Return [x, y] of the center of cell containing provided text 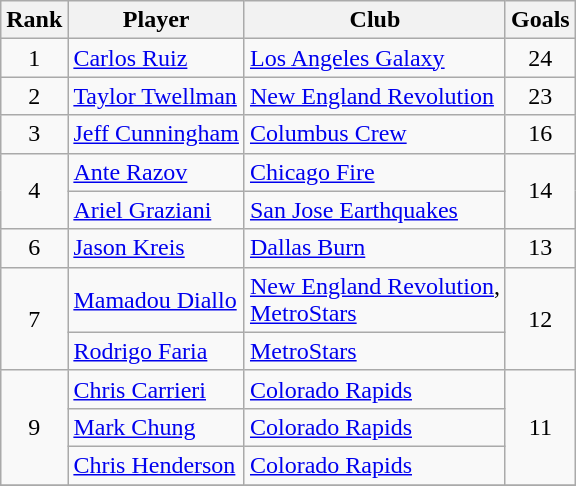
9 [34, 427]
11 [540, 427]
Taylor Twellman [156, 96]
MetroStars [374, 351]
Rodrigo Faria [156, 351]
Chris Henderson [156, 465]
Mamadou Diallo [156, 300]
Chris Carrieri [156, 389]
Jason Kreis [156, 248]
Ante Razov [156, 172]
23 [540, 96]
Dallas Burn [374, 248]
Jeff Cunningham [156, 134]
12 [540, 318]
Chicago Fire [374, 172]
Rank [34, 20]
24 [540, 58]
2 [34, 96]
Los Angeles Galaxy [374, 58]
16 [540, 134]
New England Revolution [374, 96]
Club [374, 20]
Ariel Graziani [156, 210]
Mark Chung [156, 427]
Goals [540, 20]
Carlos Ruiz [156, 58]
6 [34, 248]
7 [34, 318]
San Jose Earthquakes [374, 210]
4 [34, 191]
Player [156, 20]
13 [540, 248]
14 [540, 191]
1 [34, 58]
3 [34, 134]
New England Revolution, MetroStars [374, 300]
Columbus Crew [374, 134]
